For the text-containing cell, return its midpoint in [X, Y] coordinate format. 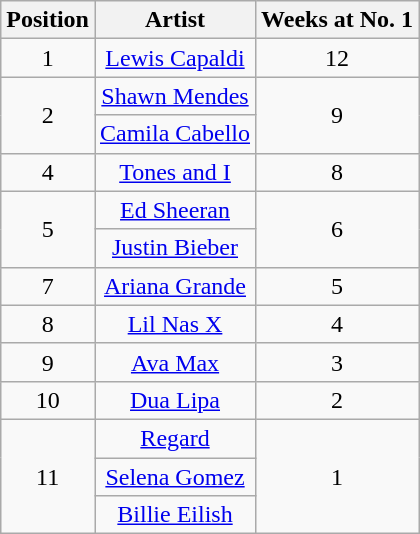
6 [338, 229]
Shawn Mendes [174, 96]
Weeks at No. 1 [338, 20]
Lil Nas X [174, 324]
Position [48, 20]
12 [338, 58]
Ed Sheeran [174, 210]
Selena Gomez [174, 477]
Artist [174, 20]
Dua Lipa [174, 400]
11 [48, 476]
Ariana Grande [174, 286]
Billie Eilish [174, 515]
10 [48, 400]
Camila Cabello [174, 134]
7 [48, 286]
3 [338, 362]
Lewis Capaldi [174, 58]
Justin Bieber [174, 248]
Ava Max [174, 362]
Regard [174, 438]
Tones and I [174, 172]
